Search for the cell housing the specified text and yield its (x, y) center coordinate. 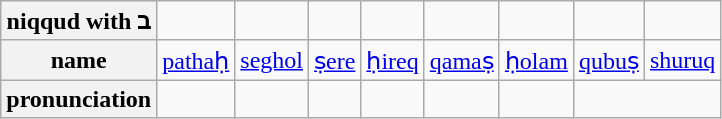
name (79, 60)
qubuṣ (608, 60)
pathaḥ (196, 60)
niqqud with ב (79, 21)
ḥireq (392, 60)
pronunciation (79, 99)
ṣere (335, 60)
seghol (272, 60)
ḥolam (536, 60)
shuruq (682, 60)
qamaṣ (462, 60)
